Locate the cell with the specified text and output its [X, Y] center coordinate. 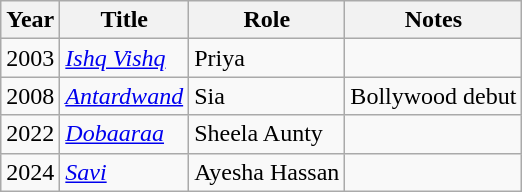
2022 [30, 134]
2008 [30, 96]
Year [30, 20]
Priya [267, 58]
Ayesha Hassan [267, 172]
Ishq Vishq [124, 58]
2003 [30, 58]
Bollywood debut [434, 96]
Role [267, 20]
2024 [30, 172]
Sheela Aunty [267, 134]
Antardwand [124, 96]
Notes [434, 20]
Dobaaraa [124, 134]
Sia [267, 96]
Savi [124, 172]
Title [124, 20]
